Extract the (x, y) coordinate from the center of the cell holding the provided text.  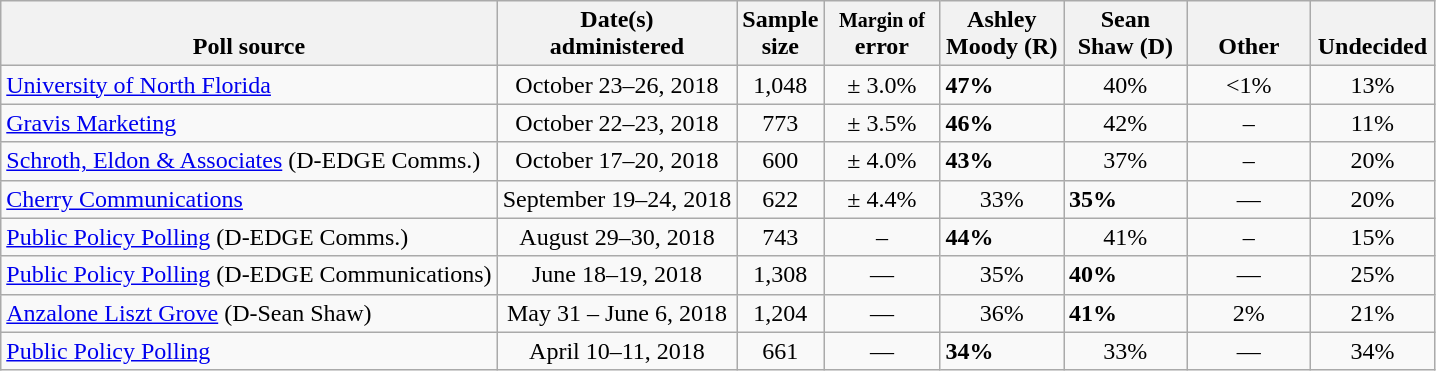
Public Policy Polling (249, 351)
Schroth, Eldon & Associates (D-EDGE Comms.) (249, 161)
15% (1373, 237)
1,204 (780, 313)
2% (1249, 313)
46% (1002, 123)
October 17–20, 2018 (617, 161)
25% (1373, 275)
21% (1373, 313)
October 23–26, 2018 (617, 85)
Public Policy Polling (D-EDGE Communications) (249, 275)
June 18–19, 2018 (617, 275)
Undecided (1373, 34)
± 4.4% (882, 199)
37% (1126, 161)
600 (780, 161)
± 3.0% (882, 85)
Margin oferror (882, 34)
11% (1373, 123)
Samplesize (780, 34)
± 4.0% (882, 161)
October 22–23, 2018 (617, 123)
SeanShaw (D) (1126, 34)
Other (1249, 34)
Gravis Marketing (249, 123)
<1% (1249, 85)
Cherry Communications (249, 199)
773 (780, 123)
Poll source (249, 34)
Public Policy Polling (D-EDGE Comms.) (249, 237)
661 (780, 351)
13% (1373, 85)
1,308 (780, 275)
May 31 – June 6, 2018 (617, 313)
43% (1002, 161)
September 19–24, 2018 (617, 199)
622 (780, 199)
Date(s)administered (617, 34)
April 10–11, 2018 (617, 351)
44% (1002, 237)
August 29–30, 2018 (617, 237)
± 3.5% (882, 123)
AshleyMoody (R) (1002, 34)
1,048 (780, 85)
University of North Florida (249, 85)
42% (1126, 123)
743 (780, 237)
36% (1002, 313)
Anzalone Liszt Grove (D-Sean Shaw) (249, 313)
47% (1002, 85)
